Output the [X, Y] coordinate of the center of the cell containing the given text.  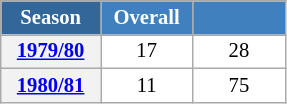
Overall [146, 17]
28 [239, 51]
75 [239, 85]
1979/80 [51, 51]
Season [51, 17]
1980/81 [51, 85]
11 [146, 85]
17 [146, 51]
